Capture the cell that displays the provided text and extract its [X, Y] central coordinate. 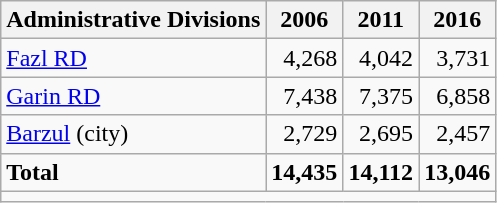
2011 [381, 20]
2016 [458, 20]
2,729 [304, 134]
14,435 [304, 172]
7,375 [381, 96]
3,731 [458, 58]
2,695 [381, 134]
Total [134, 172]
4,042 [381, 58]
7,438 [304, 96]
6,858 [458, 96]
14,112 [381, 172]
2006 [304, 20]
Garin RD [134, 96]
4,268 [304, 58]
13,046 [458, 172]
Barzul (city) [134, 134]
Fazl RD [134, 58]
Administrative Divisions [134, 20]
2,457 [458, 134]
